Search for the cell housing the specified text and yield its (x, y) center coordinate. 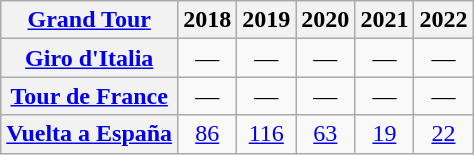
Grand Tour (90, 20)
63 (326, 134)
Vuelta a España (90, 134)
22 (444, 134)
2021 (384, 20)
19 (384, 134)
2022 (444, 20)
2020 (326, 20)
86 (208, 134)
116 (266, 134)
Giro d'Italia (90, 58)
2019 (266, 20)
Tour de France (90, 96)
2018 (208, 20)
